Determine the (x, y) coordinate at the center of the cell enclosing the given text.  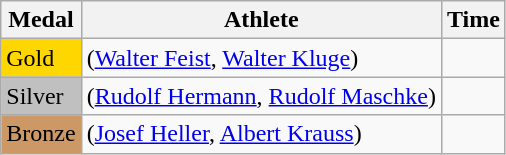
Medal (41, 20)
Bronze (41, 134)
Gold (41, 58)
Silver (41, 96)
(Walter Feist, Walter Kluge) (261, 58)
(Josef Heller, Albert Krauss) (261, 134)
Athlete (261, 20)
(Rudolf Hermann, Rudolf Maschke) (261, 96)
Time (473, 20)
